Detect which cell encompasses the target text, then output its (X, Y) center coordinate. 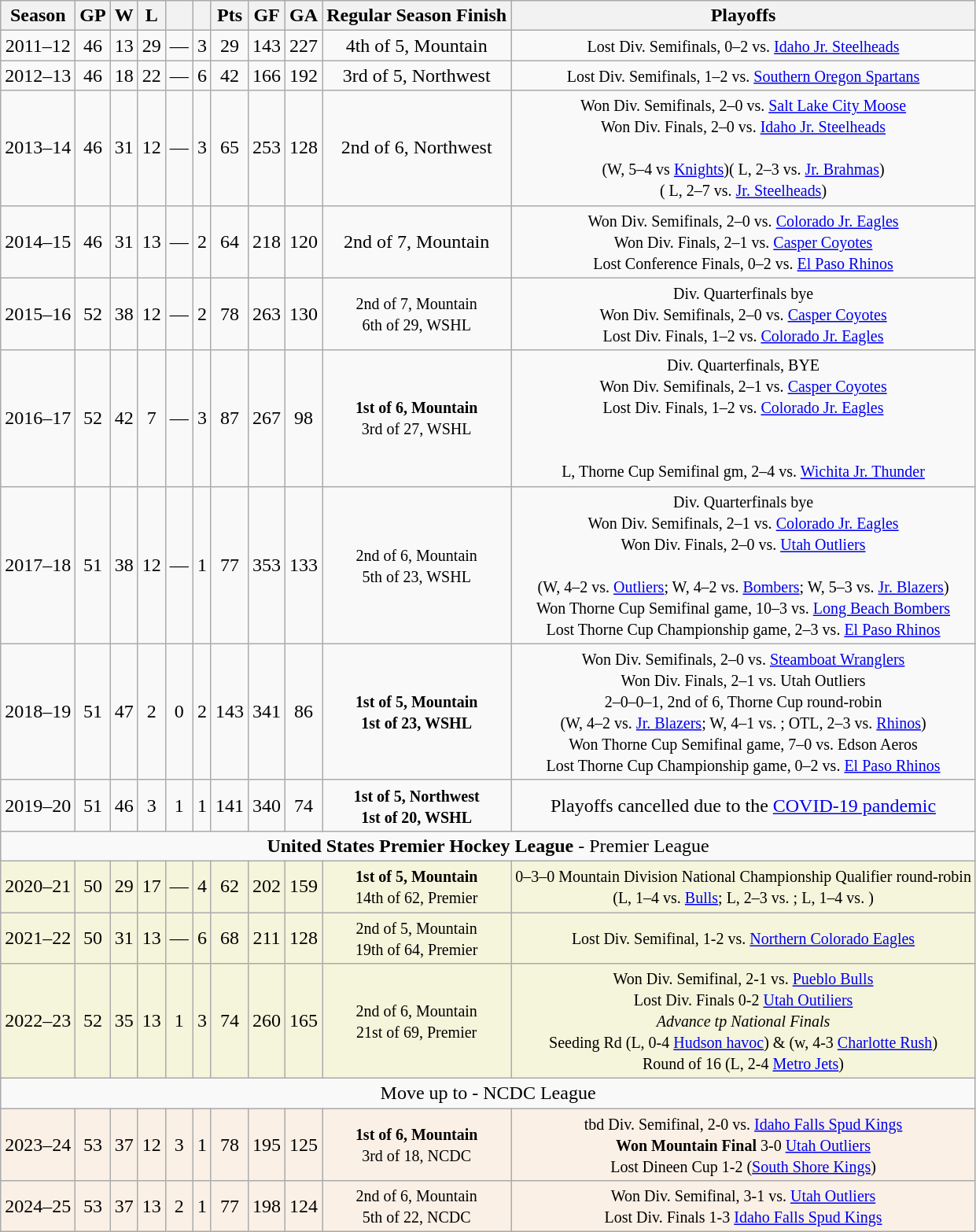
Playoffs (744, 16)
166 (267, 76)
18 (124, 76)
2nd of 5, Mountain19th of 64, Premier (417, 938)
2022–23 (38, 1021)
141 (230, 806)
2019–20 (38, 806)
195 (267, 1145)
2014–15 (38, 242)
130 (304, 314)
202 (267, 886)
2020–21 (38, 886)
124 (304, 1207)
1st of 6, Mountain3rd of 18, NCDC (417, 1145)
Pts (230, 16)
125 (304, 1145)
2017–18 (38, 565)
133 (304, 565)
Playoffs cancelled due to the COVID-19 pandemic (744, 806)
64 (230, 242)
192 (304, 76)
263 (267, 314)
2023–24 (38, 1145)
120 (304, 242)
GF (267, 16)
353 (267, 565)
Div. Quarterfinals byeWon Div. Semifinals, 2–0 vs. Casper CoyotesLost Div. Finals, 1–2 vs. Colorado Jr. Eagles (744, 314)
2nd of 6, Mountain5th of 22, NCDC (417, 1207)
1st of 6, Mountain3rd of 27, WSHL (417, 419)
17 (151, 886)
2012–13 (38, 76)
253 (267, 148)
3rd of 5, Northwest (417, 76)
198 (267, 1207)
0–3–0 Mountain Division National Championship Qualifier round-robin(L, 1–4 vs. Bulls; L, 2–3 vs. ; L, 1–4 vs. ) (744, 886)
267 (267, 419)
341 (267, 711)
260 (267, 1021)
Won Div. Semifinal, 3-1 vs. Utah OutliersLost Div. Finals 1-3 Idaho Falls Spud Kings (744, 1207)
86 (304, 711)
340 (267, 806)
Lost Div. Semifinals, 0–2 vs. Idaho Jr. Steelheads (744, 46)
2nd of 6, Northwest (417, 148)
GA (304, 16)
2024–25 (38, 1207)
2nd of 6, Mountain5th of 23, WSHL (417, 565)
2021–22 (38, 938)
2015–16 (38, 314)
4th of 5, Mountain (417, 46)
2013–14 (38, 148)
47 (124, 711)
W (124, 16)
7 (151, 419)
2nd of 6, Mountain21st of 69, Premier (417, 1021)
1st of 5, Northwest1st of 20, WSHL (417, 806)
87 (230, 419)
Season (38, 16)
4 (201, 886)
68 (230, 938)
2nd of 7, Mountain (417, 242)
GP (93, 16)
218 (267, 242)
1st of 5, Mountain1st of 23, WSHL (417, 711)
0 (179, 711)
2016–17 (38, 419)
22 (151, 76)
2018–19 (38, 711)
Lost Div. Semifinal, 1-2 vs. Northern Colorado Eagles (744, 938)
2011–12 (38, 46)
165 (304, 1021)
227 (304, 46)
62 (230, 886)
tbd Div. Semifinal, 2-0 vs. Idaho Falls Spud KingsWon Mountain Final 3-0 Utah OutliersLost Dineen Cup 1-2 (South Shore Kings) (744, 1145)
Lost Div. Semifinals, 1–2 vs. Southern Oregon Spartans (744, 76)
2nd of 7, Mountain6th of 29, WSHL (417, 314)
Regular Season Finish (417, 16)
159 (304, 886)
L (151, 16)
65 (230, 148)
Won Div. Semifinals, 2–0 vs. Colorado Jr. EaglesWon Div. Finals, 2–1 vs. Casper CoyotesLost Conference Finals, 0–2 vs. El Paso Rhinos (744, 242)
211 (267, 938)
1st of 5, Mountain14th of 62, Premier (417, 886)
United States Premier Hockey League - Premier League (488, 846)
Move up to - NCDC League (488, 1094)
98 (304, 419)
35 (124, 1021)
